Extract the (x, y) coordinate from the center of the cell holding the provided text.  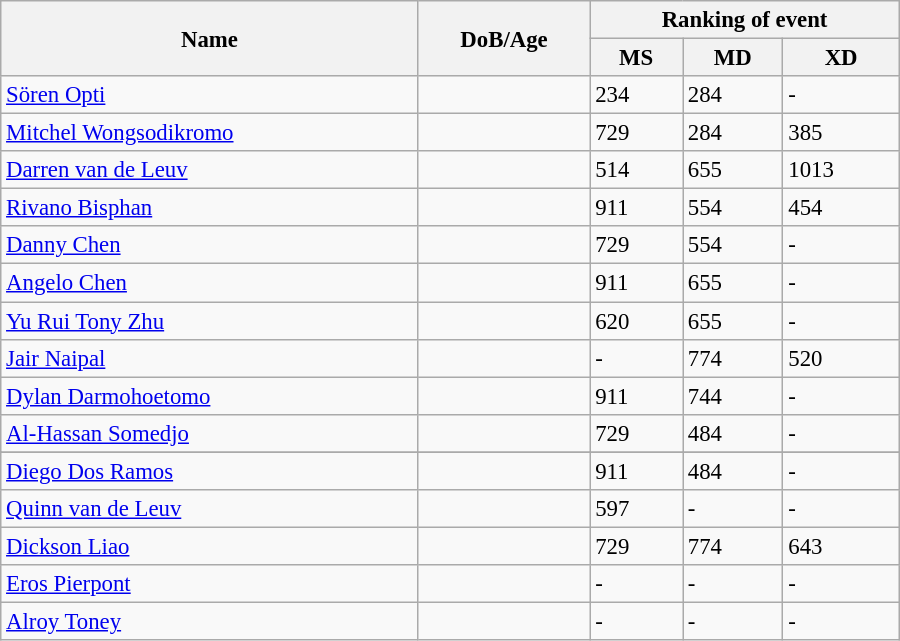
Ranking of event (744, 20)
Diego Dos Ramos (210, 471)
620 (636, 321)
Danny Chen (210, 245)
Name (210, 38)
Mitchel Wongsodikromo (210, 133)
514 (636, 170)
744 (732, 396)
Eros Pierpont (210, 584)
Sören Opti (210, 95)
Dickson Liao (210, 546)
454 (841, 208)
Dylan Darmohoetomo (210, 396)
XD (841, 58)
1013 (841, 170)
385 (841, 133)
Al-Hassan Somedjo (210, 433)
Quinn van de Leuv (210, 509)
Jair Naipal (210, 358)
520 (841, 358)
597 (636, 509)
MS (636, 58)
MD (732, 58)
Alroy Toney (210, 621)
234 (636, 95)
Angelo Chen (210, 283)
DoB/Age (504, 38)
Rivano Bisphan (210, 208)
Yu Rui Tony Zhu (210, 321)
643 (841, 546)
Darren van de Leuv (210, 170)
